Locate the cell with the specified text and output its (x, y) center coordinate. 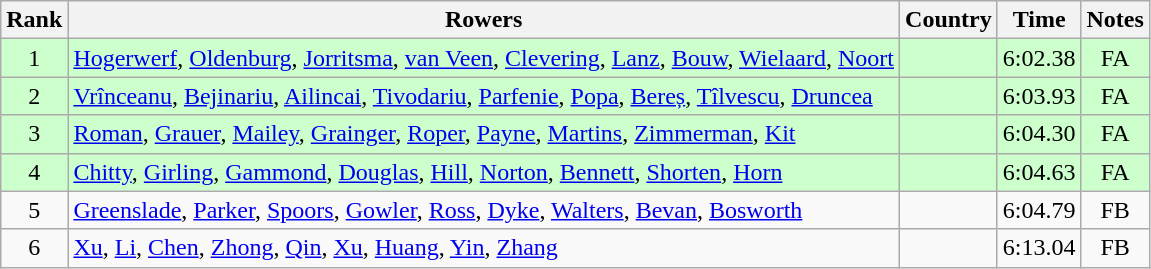
Roman, Grauer, Mailey, Grainger, Roper, Payne, Martins, Zimmerman, Kit (484, 134)
Xu, Li, Chen, Zhong, Qin, Xu, Huang, Yin, Zhang (484, 248)
Vrînceanu, Bejinariu, Ailincai, Tivodariu, Parfenie, Popa, Bereș, Tîlvescu, Druncea (484, 96)
6:13.04 (1039, 248)
Greenslade, Parker, Spoors, Gowler, Ross, Dyke, Walters, Bevan, Bosworth (484, 210)
Country (949, 20)
2 (34, 96)
1 (34, 58)
Chitty, Girling, Gammond, Douglas, Hill, Norton, Bennett, Shorten, Horn (484, 172)
6:04.63 (1039, 172)
Rowers (484, 20)
5 (34, 210)
6 (34, 248)
6:04.30 (1039, 134)
6:04.79 (1039, 210)
Rank (34, 20)
Notes (1115, 20)
4 (34, 172)
6:02.38 (1039, 58)
3 (34, 134)
Hogerwerf, Oldenburg, Jorritsma, van Veen, Clevering, Lanz, Bouw, Wielaard, Noort (484, 58)
6:03.93 (1039, 96)
Time (1039, 20)
